Detect which cell encompasses the target text, then output its [X, Y] center coordinate. 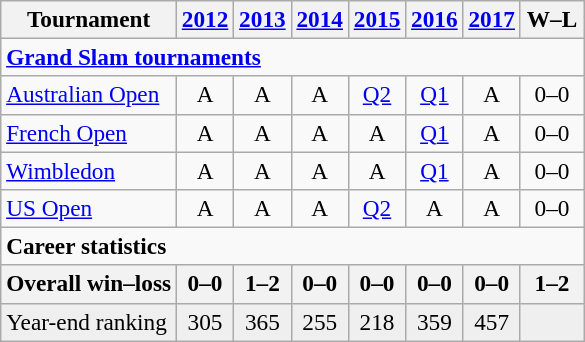
Overall win–loss [89, 284]
US Open [89, 208]
Year-end ranking [89, 322]
Tournament [89, 19]
Australian Open [89, 95]
Career statistics [292, 246]
French Open [89, 133]
Wimbledon [89, 170]
2013 [262, 19]
457 [492, 322]
305 [204, 322]
365 [262, 322]
2015 [376, 19]
W–L [552, 19]
255 [320, 322]
Grand Slam tournaments [292, 57]
2012 [204, 19]
218 [376, 322]
2014 [320, 19]
2016 [434, 19]
2017 [492, 19]
359 [434, 322]
